Search for the cell housing the specified text and yield its (x, y) center coordinate. 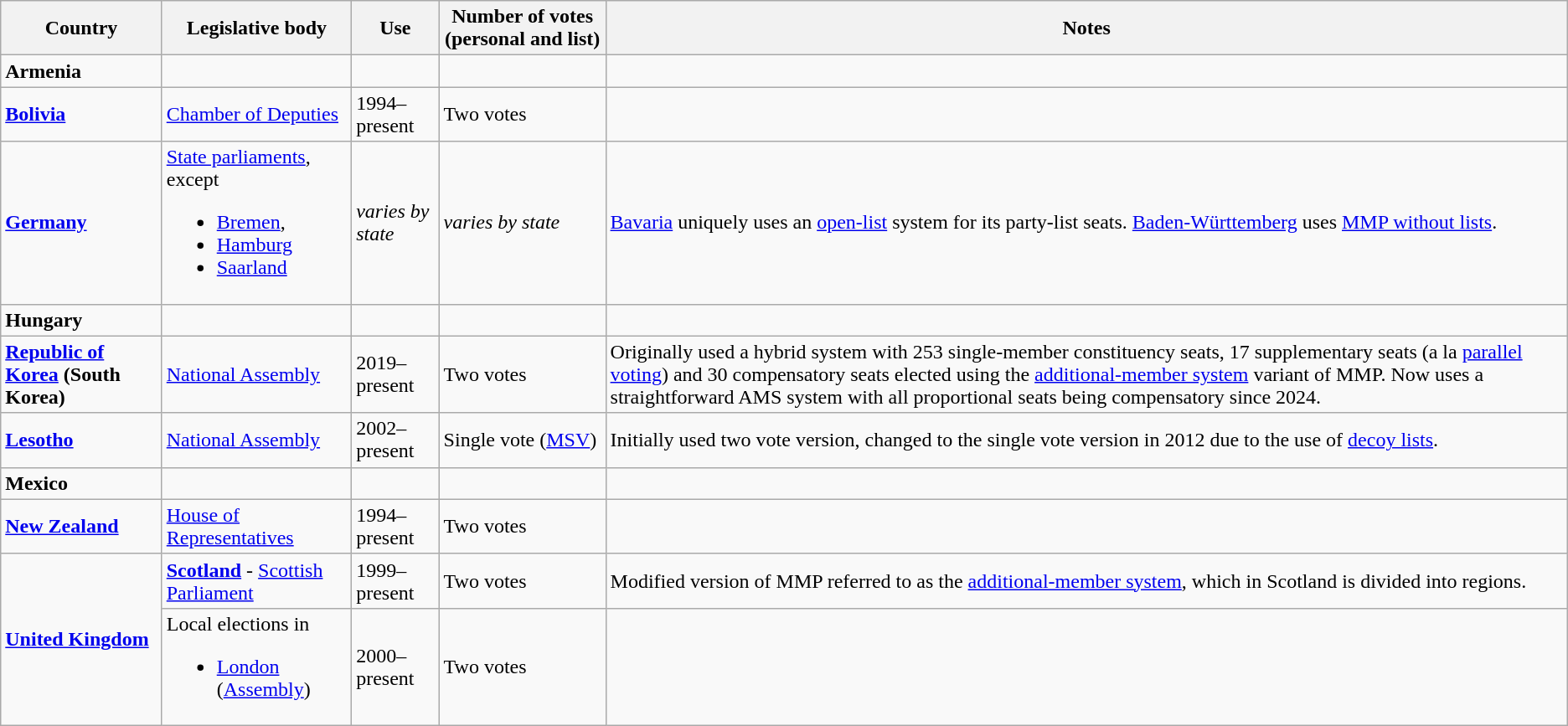
2002–present (395, 440)
New Zealand (81, 526)
Chamber of Deputies (256, 114)
Modified version of MMP referred to as the additional-member system, which in Scotland is divided into regions. (1086, 581)
2019–present (395, 374)
1999–present (395, 581)
Number of votes (personal and list) (523, 28)
Notes (1086, 28)
House of Representatives (256, 526)
Use (395, 28)
Local elections in London (Assembly) (256, 667)
Legislative body (256, 28)
Initially used two vote version, changed to the single vote version in 2012 due to the use of decoy lists. (1086, 440)
Germany (81, 223)
Mexico (81, 483)
State parliaments, except Bremen, Hamburg Saarland (256, 223)
Single vote (MSV) (523, 440)
Lesotho (81, 440)
Bolivia (81, 114)
Bavaria uniquely uses an open-list system for its party-list seats. Baden-Württemberg uses MMP without lists. (1086, 223)
Republic of Korea (South Korea) (81, 374)
Scotland - Scottish Parliament (256, 581)
Country (81, 28)
United Kingdom (81, 640)
2000–present (395, 667)
Hungary (81, 320)
Armenia (81, 71)
